From the cell containing the given text, extract its center point as [X, Y] coordinate. 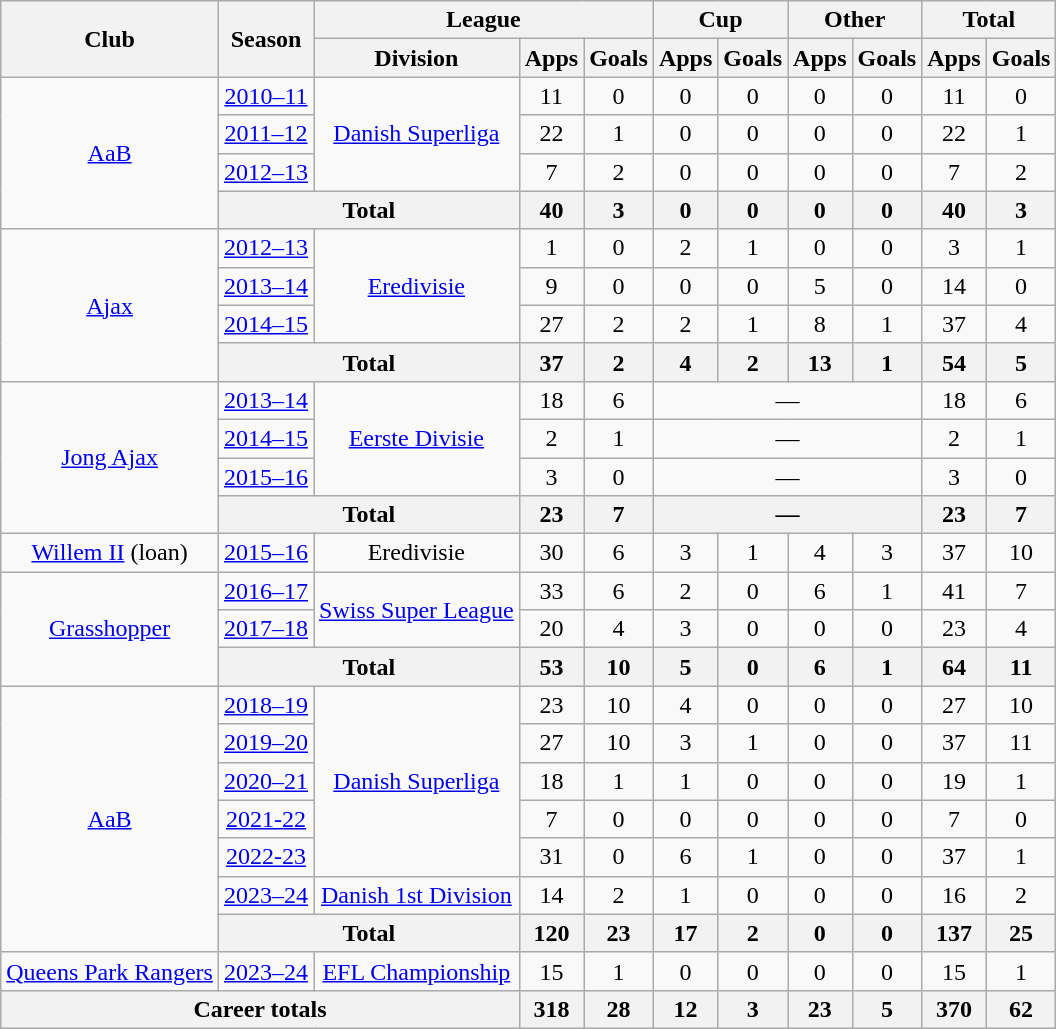
53 [551, 667]
31 [551, 857]
2020–21 [266, 781]
12 [685, 1009]
Division [417, 58]
318 [551, 1009]
17 [685, 933]
33 [551, 591]
Danish 1st Division [417, 895]
41 [954, 591]
Career totals [260, 1009]
Other [855, 20]
Swiss Super League [417, 610]
Jong Ajax [110, 457]
30 [551, 553]
370 [954, 1009]
8 [820, 324]
2022-23 [266, 857]
Ajax [110, 305]
Eerste Divisie [417, 438]
28 [619, 1009]
64 [954, 667]
120 [551, 933]
2018–19 [266, 705]
2021-22 [266, 819]
2011–12 [266, 134]
2017–18 [266, 629]
25 [1021, 933]
Club [110, 39]
62 [1021, 1009]
9 [551, 286]
2010–11 [266, 96]
16 [954, 895]
20 [551, 629]
Queens Park Rangers [110, 971]
2019–20 [266, 743]
Cup [720, 20]
Willem II (loan) [110, 553]
19 [954, 781]
Grasshopper [110, 629]
13 [820, 362]
2016–17 [266, 591]
Season [266, 39]
54 [954, 362]
EFL Championship [417, 971]
137 [954, 933]
League [484, 20]
